From the cell containing the given text, extract its center point as (X, Y) coordinate. 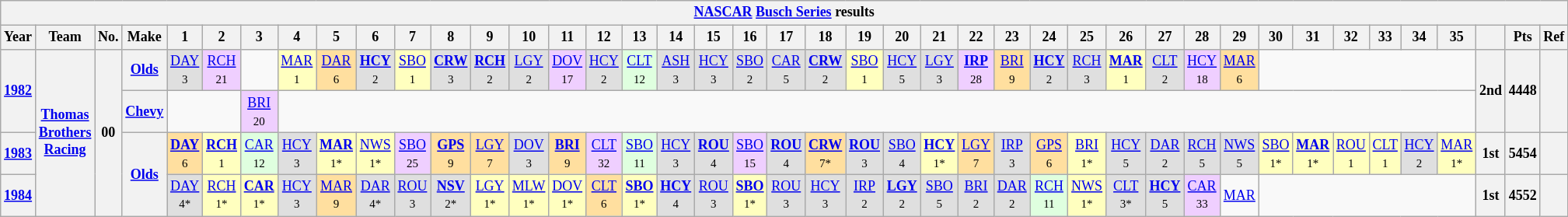
5 (337, 37)
HCY18 (1202, 70)
31 (1313, 37)
4552 (1522, 195)
Chevy (145, 112)
MAR (1239, 195)
NASCAR Busch Series results (784, 12)
DAY3 (185, 70)
18 (826, 37)
ROU1 (1351, 153)
10 (529, 37)
28 (1202, 37)
SBO25 (412, 153)
9 (490, 37)
26 (1126, 37)
8 (451, 37)
DAY4* (185, 195)
6 (375, 37)
35 (1457, 37)
CLT12 (639, 70)
SBO5 (939, 195)
LGY3 (939, 70)
4 (297, 37)
RCH3 (1087, 70)
3 (259, 37)
33 (1385, 37)
RCH2 (490, 70)
RCH5 (1202, 153)
SBO4 (902, 153)
1983 (19, 153)
CAR1* (259, 195)
HCY4 (676, 195)
DAR6 (337, 70)
BRI20 (259, 112)
MAR6 (1239, 70)
CRW3 (451, 70)
21 (939, 37)
16 (749, 37)
DAY6 (185, 153)
CAR5 (787, 70)
25 (1087, 37)
27 (1165, 37)
SBO11 (639, 153)
RCH1* (222, 195)
GPS9 (451, 153)
Pts (1522, 37)
CAR33 (1202, 195)
CLT1 (1385, 153)
4448 (1522, 90)
23 (1012, 37)
RCH11 (1049, 195)
MAR9 (337, 195)
NWS5 (1239, 153)
20 (902, 37)
SBO15 (749, 153)
Ref (1554, 37)
GPS6 (1049, 153)
BRI1* (1087, 153)
RCH21 (222, 70)
2nd (1491, 90)
1 (185, 37)
IRP3 (1012, 153)
ASH3 (676, 70)
MLW1* (529, 195)
13 (639, 37)
NSV2* (451, 195)
DOV17 (567, 70)
12 (603, 37)
14 (676, 37)
No. (109, 37)
DAR4* (375, 195)
00 (109, 132)
CLT3* (1126, 195)
19 (864, 37)
5454 (1522, 153)
Make (145, 37)
7 (412, 37)
1982 (19, 90)
17 (787, 37)
34 (1420, 37)
CRW7* (826, 153)
HCY1* (939, 153)
Thomas Brothers Racing (65, 132)
11 (567, 37)
IRP28 (976, 70)
22 (976, 37)
24 (1049, 37)
RCH1 (222, 153)
LGY1* (490, 195)
29 (1239, 37)
DOV3 (529, 153)
CLT6 (603, 195)
SBO2 (749, 70)
1984 (19, 195)
DOV1* (567, 195)
15 (714, 37)
CLT2 (1165, 70)
IRP2 (864, 195)
CAR12 (259, 153)
CLT32 (603, 153)
CRW2 (826, 70)
30 (1276, 37)
BRI2 (976, 195)
Team (65, 37)
32 (1351, 37)
2 (222, 37)
Year (19, 37)
